Return the (x, y) coordinate for the center point of the cell that contains the specified text.  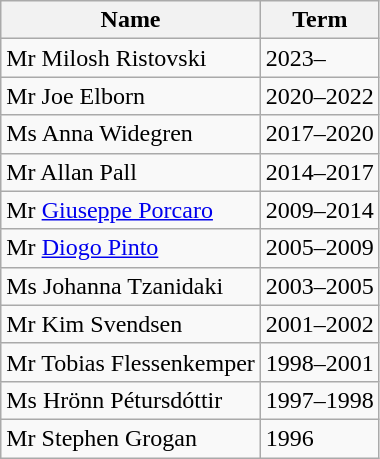
2017–2020 (320, 134)
1996 (320, 438)
Mr Stephen Grogan (131, 438)
Name (131, 20)
Mr Giuseppe Porcaro (131, 210)
2001–2002 (320, 324)
Ms Anna Widegren (131, 134)
Mr Milosh Ristovski (131, 58)
2014–2017 (320, 172)
Mr Allan Pall (131, 172)
2020–2022 (320, 96)
2005–2009 (320, 248)
Mr Tobias Flessenkemper (131, 362)
1997–1998 (320, 400)
2003–2005 (320, 286)
2009–2014 (320, 210)
Ms Johanna Tzanidaki (131, 286)
Mr Kim Svendsen (131, 324)
1998–2001 (320, 362)
Mr Diogo Pinto (131, 248)
Term (320, 20)
Mr Joe Elborn (131, 96)
Ms Hrönn Pétursdóttir (131, 400)
2023– (320, 58)
